Search for the cell housing the specified text and yield its (X, Y) center coordinate. 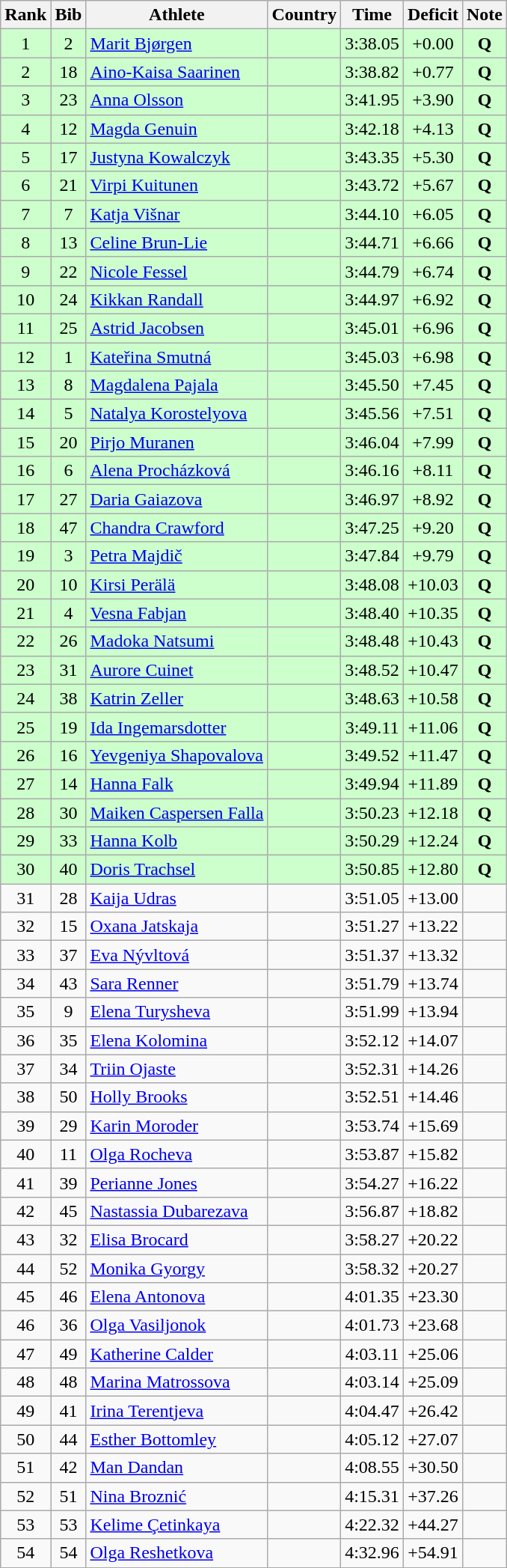
+20.22 (432, 1239)
+6.92 (432, 299)
+12.24 (432, 841)
+15.69 (432, 1126)
+0.77 (432, 72)
3:44.79 (372, 271)
+23.68 (432, 1326)
Kirsi Perälä (176, 585)
Anna Olsson (176, 100)
Katrin Zeller (176, 698)
3:52.51 (372, 1097)
Bib (69, 15)
Magdalena Pajala (176, 385)
Natalya Korostelyova (176, 414)
+6.05 (432, 214)
4:08.55 (372, 1468)
+18.82 (432, 1211)
Time (372, 15)
+4.13 (432, 129)
3:51.05 (372, 898)
Elisa Brocard (176, 1239)
+10.03 (432, 585)
3:51.79 (372, 983)
3:48.08 (372, 585)
Athlete (176, 15)
+13.32 (432, 955)
4:15.31 (372, 1496)
3:44.10 (372, 214)
Alena Procházková (176, 471)
+25.06 (432, 1354)
Hanna Falk (176, 784)
+5.67 (432, 186)
3:38.82 (372, 72)
3:45.50 (372, 385)
+25.09 (432, 1382)
+7.51 (432, 414)
Rank (25, 15)
Katja Višnar (176, 214)
+8.92 (432, 499)
Magda Genuin (176, 129)
Deficit (432, 15)
3:49.94 (372, 784)
Eva Nývltová (176, 955)
3:56.87 (372, 1211)
Olga Rocheva (176, 1154)
+23.30 (432, 1297)
3:47.84 (372, 556)
Kateřina Smutná (176, 357)
+8.11 (432, 471)
+10.35 (432, 613)
Irina Terentjeva (176, 1411)
+12.18 (432, 812)
+5.30 (432, 157)
Elena Turysheva (176, 1012)
+13.22 (432, 927)
+0.00 (432, 43)
+26.42 (432, 1411)
Holly Brooks (176, 1097)
3:41.95 (372, 100)
+27.07 (432, 1439)
Aino-Kaisa Saarinen (176, 72)
Celine Brun-Lie (176, 242)
3:49.11 (372, 727)
3:53.74 (372, 1126)
Kelime Çetinkaya (176, 1525)
+10.43 (432, 641)
3:58.27 (372, 1239)
3:50.85 (372, 870)
3:51.37 (372, 955)
Esther Bottomley (176, 1439)
Daria Gaiazova (176, 499)
3:53.87 (372, 1154)
3:48.40 (372, 613)
+13.94 (432, 1012)
Kaija Udras (176, 898)
4:03.11 (372, 1354)
4:05.12 (372, 1439)
Astrid Jacobsen (176, 328)
+6.98 (432, 357)
+30.50 (432, 1468)
3:52.12 (372, 1040)
Ida Ingemarsdotter (176, 727)
Hanna Kolb (176, 841)
+20.27 (432, 1269)
+9.79 (432, 556)
3:44.71 (372, 242)
Petra Majdič (176, 556)
3:48.48 (372, 641)
Sara Renner (176, 983)
Yevgeniya Shapovalova (176, 755)
Oxana Jatskaja (176, 927)
+11.89 (432, 784)
3:48.52 (372, 670)
3:48.63 (372, 698)
3:58.32 (372, 1269)
+13.74 (432, 983)
3:51.27 (372, 927)
+3.90 (432, 100)
+7.99 (432, 442)
Maiken Caspersen Falla (176, 812)
Perianne Jones (176, 1183)
+6.96 (432, 328)
3:52.31 (372, 1069)
Man Dandan (176, 1468)
3:43.35 (372, 157)
Kikkan Randall (176, 299)
+6.66 (432, 242)
3:51.99 (372, 1012)
3:42.18 (372, 129)
+37.26 (432, 1496)
3:46.97 (372, 499)
+7.45 (432, 385)
Katherine Calder (176, 1354)
3:46.16 (372, 471)
4:01.73 (372, 1326)
Note (485, 15)
Olga Vasiljonok (176, 1326)
+9.20 (432, 528)
+12.80 (432, 870)
3:54.27 (372, 1183)
+10.58 (432, 698)
3:45.01 (372, 328)
3:50.29 (372, 841)
3:49.52 (372, 755)
+14.07 (432, 1040)
4:01.35 (372, 1297)
+10.47 (432, 670)
Vesna Fabjan (176, 613)
Nina Broznić (176, 1496)
+6.74 (432, 271)
3:45.56 (372, 414)
Elena Kolomina (176, 1040)
3:45.03 (372, 357)
Marina Matrossova (176, 1382)
Marit Bjørgen (176, 43)
4:22.32 (372, 1525)
+14.46 (432, 1097)
3:38.05 (372, 43)
3:43.72 (372, 186)
Elena Antonova (176, 1297)
Aurore Cuinet (176, 670)
Nastassia Dubarezava (176, 1211)
+44.27 (432, 1525)
Chandra Crawford (176, 528)
+54.91 (432, 1553)
Doris Trachsel (176, 870)
3:47.25 (372, 528)
Triin Ojaste (176, 1069)
+14.26 (432, 1069)
4:04.47 (372, 1411)
4:03.14 (372, 1382)
+15.82 (432, 1154)
Justyna Kowalczyk (176, 157)
Country (304, 15)
+13.00 (432, 898)
3:44.97 (372, 299)
+11.47 (432, 755)
+16.22 (432, 1183)
Virpi Kuitunen (176, 186)
3:50.23 (372, 812)
Madoka Natsumi (176, 641)
+11.06 (432, 727)
Pirjo Muranen (176, 442)
Monika Gyorgy (176, 1269)
Nicole Fessel (176, 271)
3:46.04 (372, 442)
Karin Moroder (176, 1126)
4:32.96 (372, 1553)
Olga Reshetkova (176, 1553)
